From the cell containing the given text, extract its center point as (x, y) coordinate. 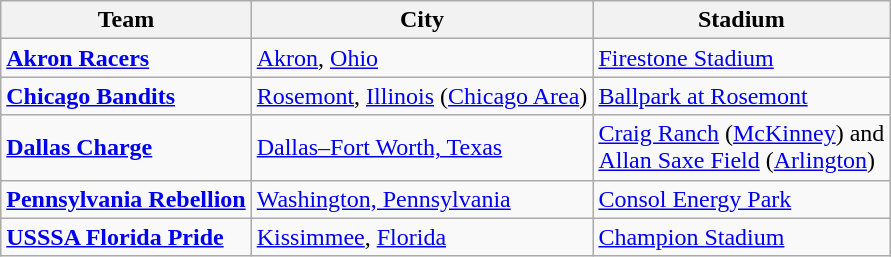
Team (126, 20)
Consol Energy Park (742, 199)
Stadium (742, 20)
Chicago Bandits (126, 96)
Akron Racers (126, 58)
Dallas–Fort Worth, Texas (422, 148)
Pennsylvania Rebellion (126, 199)
Firestone Stadium (742, 58)
USSSA Florida Pride (126, 237)
Rosemont, Illinois (Chicago Area) (422, 96)
Washington, Pennsylvania (422, 199)
Champion Stadium (742, 237)
Akron, Ohio (422, 58)
Craig Ranch (McKinney) and Allan Saxe Field (Arlington) (742, 148)
Ballpark at Rosemont (742, 96)
Dallas Charge (126, 148)
City (422, 20)
Kissimmee, Florida (422, 237)
